From the cell containing the given text, extract its center point as (x, y) coordinate. 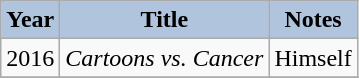
Himself (313, 58)
2016 (30, 58)
Notes (313, 20)
Year (30, 20)
Title (164, 20)
Cartoons vs. Cancer (164, 58)
